For the text-containing cell, return its midpoint in [x, y] coordinate format. 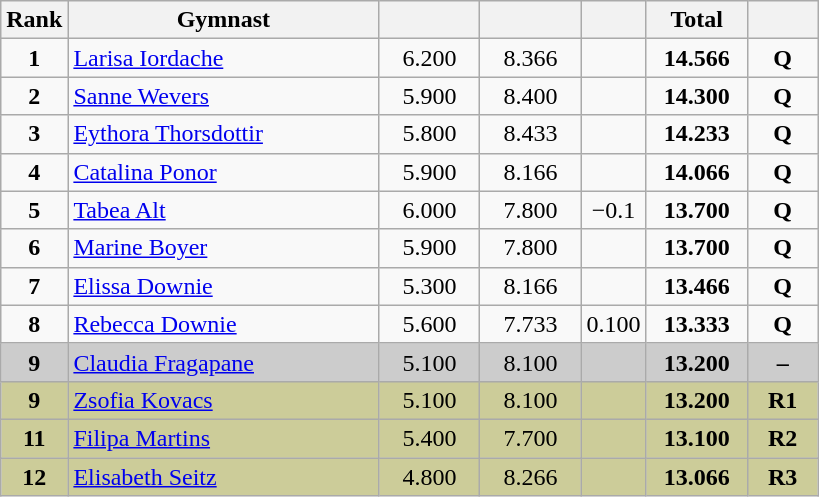
3 [34, 134]
Eythora Thorsdottir [224, 134]
6.200 [430, 58]
8 [34, 324]
7.733 [530, 324]
Rank [34, 20]
R3 [782, 477]
13.066 [696, 477]
11 [34, 438]
Sanne Wevers [224, 96]
13.466 [696, 286]
12 [34, 477]
14.233 [696, 134]
6 [34, 248]
Elissa Downie [224, 286]
8.400 [530, 96]
Gymnast [224, 20]
7.700 [530, 438]
13.100 [696, 438]
14.566 [696, 58]
R2 [782, 438]
8.266 [530, 477]
Rebecca Downie [224, 324]
Marine Boyer [224, 248]
2 [34, 96]
Larisa Iordache [224, 58]
Elisabeth Seitz [224, 477]
−0.1 [614, 210]
5.800 [430, 134]
5.400 [430, 438]
4 [34, 172]
Total [696, 20]
6.000 [430, 210]
5.300 [430, 286]
1 [34, 58]
8.433 [530, 134]
Zsofia Kovacs [224, 400]
5.600 [430, 324]
14.066 [696, 172]
5 [34, 210]
Catalina Ponor [224, 172]
Claudia Fragapane [224, 362]
Filipa Martins [224, 438]
4.800 [430, 477]
– [782, 362]
14.300 [696, 96]
13.333 [696, 324]
R1 [782, 400]
0.100 [614, 324]
8.366 [530, 58]
Tabea Alt [224, 210]
7 [34, 286]
